Return [X, Y] of the center of cell containing provided text 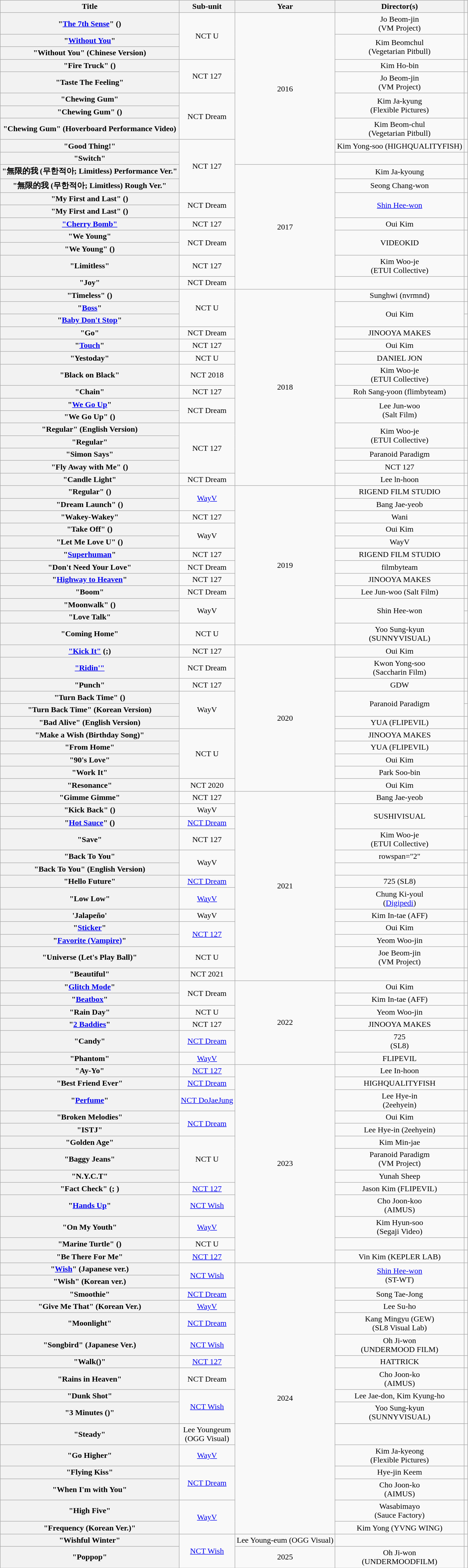
"Hello Future" [90, 881]
"Without You" [90, 40]
"The 7th Sense" () [90, 24]
"We Young" () [90, 249]
Joe Beom-jin(VM Project) [400, 957]
"Wish" (Japanese ver.) [90, 1269]
"Candy" [90, 1041]
Lee In-hoon [400, 1071]
"Black on Black" [90, 375]
"Wish" (Korean ver.) [90, 1281]
"Poppop" [90, 1557]
"Smoothie" [90, 1294]
"Turn Back Time" (Korean Version) [90, 710]
2016 [285, 89]
Song Tae-Jong [400, 1294]
"Flying Kiss" [90, 1472]
"無限的我 (무한적아; Limitless) Performance Ver." [90, 172]
"ISTJ" [90, 1130]
725 (SL8) [400, 881]
"Hot Sauce" () [90, 822]
"Broken Melodies" [90, 1117]
Roh Sang-yoon (flimbyteam) [400, 392]
"Touch" [90, 345]
"Chain" [90, 392]
"Love Talk" [90, 617]
"Low Low" [90, 898]
"Cherry Bomb" [90, 224]
"3 Minutes ()" [90, 1412]
HATTRICK [400, 1362]
"2 Baddies" [90, 1024]
"Baby Don't Stop" [90, 320]
DANIEL JON [400, 358]
FLIPEVIL [400, 1058]
"Take Off" () [90, 529]
2019 [285, 565]
"N.Y.C.T" [90, 1176]
"Kick Back" () [90, 810]
"Steady" [90, 1434]
Lee Jun-woo(Salt Film) [400, 410]
"Kick It" (;) [90, 651]
"Regular" (English Version) [90, 429]
"Wishful Winter" [90, 1540]
"Beautiful" [90, 974]
2025 [285, 1557]
GDW [400, 685]
Park Soo-bin [400, 772]
Kim Beom-chul(Vegetarian Pitbull) [400, 129]
725(SL8) [400, 1041]
Kim Beomchul(Vegetarian Pitbull) [400, 47]
2024 [285, 1398]
Kim Yong-soo (HIGHQUALITYFISH) [400, 146]
"Dunk Shot" [90, 1396]
Kang Mingyu (GEW)(SL8 Visual Lab) [400, 1324]
Jason Kim (FLIPEVIL) [400, 1189]
Lee Jun-woo (Salt Film) [400, 592]
"Rain Day" [90, 1012]
"無限的我 (무한적아; Limitless) Rough Ver." [90, 185]
"Turn Back Time" () [90, 697]
"Timeless" () [90, 295]
2017 [285, 227]
Sunghwi (nvrmnd) [400, 295]
"Go" [90, 333]
"Fire Truck" () [90, 65]
Lee Young-eum (OGG Visual) [285, 1540]
Oh Ji-won(UNDERMOOD FILM) [400, 1345]
"Favorite (Vampire)" [90, 940]
"Fly Away with Me" () [90, 467]
Lee Hye-in(2eehyein) [400, 1100]
Lee Jae-don, Kim Kyung-ho [400, 1396]
"Moonwalk" () [90, 605]
"From Home" [90, 747]
"Dream Launch" () [90, 504]
"Don't Need Your Love" [90, 567]
"Hands Up" [90, 1205]
Lee Hye-in (2eehyein) [400, 1130]
"Chewing Gum" () [90, 112]
"Regular" [90, 442]
"Chewing Gum" [90, 99]
"Marine Turtle" () [90, 1244]
"Coming Home" [90, 634]
Lee ln-hoon [400, 479]
Wani [400, 517]
Wasabimayo(Sauce Factory) [400, 1510]
"Perfume" [90, 1100]
"Wakey-Wakey" [90, 517]
"Yestoday" [90, 358]
NCT 2020 [207, 785]
"Chewing Gum" (Hoverboard Performance Video) [90, 129]
"Good Thing!" [90, 146]
Kim Ja-kyeong(Flexible Pictures) [400, 1455]
Year [285, 7]
"Sticker" [90, 928]
Oh Ji-won(UNDERMOODFILM) [400, 1557]
NCT DoJaeJung [207, 1100]
"Make a Wish (Birthday Song)" [90, 735]
"90's Love" [90, 760]
"Switch" [90, 158]
"Moonlight" [90, 1324]
"Baggy Jeans" [90, 1159]
Shin Hee-won(ST-WT) [400, 1275]
"We Young" [90, 236]
"Beatbox" [90, 999]
Hye-jin Keem [400, 1472]
Kim Hyun-soo(Segaji Video) [400, 1227]
"Back To You" (English Version) [90, 869]
"Boss" [90, 308]
"Save" [90, 840]
"Songbird" (Japanese Ver.) [90, 1345]
Lee Youngeum(OGG Visual) [207, 1434]
"Go Higher" [90, 1455]
Kim Yong (YVNG WING) [400, 1528]
SUSHIVISUAL [400, 816]
"Walk()" [90, 1362]
"Ridin'" [90, 668]
2023 [285, 1164]
2022 [285, 1023]
Chung Ki-youl(Digipedi) [400, 898]
Kim Min-jae [400, 1142]
Director(s) [400, 7]
"Work It" [90, 772]
"Give Me That" (Korean Ver.) [90, 1307]
"High Five" [90, 1510]
"Limitless" [90, 266]
"Gimme Gimme" [90, 797]
"Back To You" [90, 856]
HIGHQUALITYFISH [400, 1083]
2020 [285, 718]
"Let Me Love U" () [90, 542]
Title [90, 7]
"Boom" [90, 592]
Sub-unit [207, 7]
"Simon Says" [90, 454]
"Phantom" [90, 1058]
"Frequency (Korean Ver.)" [90, 1528]
"Resonance" [90, 785]
"Candle Light" [90, 479]
"Best Friend Ever" [90, 1083]
"We Go Up" [90, 404]
"Punch" [90, 685]
"Fact Check" (; ) [90, 1189]
"Universe (Let's Play Ball)" [90, 957]
2021 [285, 886]
"Ay-Yo" [90, 1071]
Yunah Sheep [400, 1176]
Kim Ja-kyung(Flexible Pictures) [400, 106]
Lee Su-ho [400, 1307]
"Superhuman" [90, 554]
"We Go Up" () [90, 417]
'Jalapeño' [90, 915]
Kim Ho-bin [400, 65]
"Joy" [90, 283]
"Highway to Heaven" [90, 579]
filmbyteam [400, 567]
Vin Kim (KEPLER LAB) [400, 1256]
"Regular" () [90, 492]
"Rains in Heaven" [90, 1379]
"On My Youth" [90, 1227]
"Golden Age" [90, 1142]
"Without You" (Chinese Version) [90, 53]
Paranoid Paradigm(VM Project) [400, 1159]
Seong Chang-won [400, 185]
2018 [285, 387]
"Be There For Me" [90, 1256]
VIDEOKID [400, 243]
Kim Ja-kyoung [400, 172]
NCT 2018 [207, 375]
"Taste The Feeling" [90, 82]
rowspan="2" [400, 856]
Kwon Yong-soo(Saccharin Film) [400, 668]
NCT 2021 [207, 974]
"Bad Alive" (English Version) [90, 722]
"When I'm with You" [90, 1489]
Cho Joon-koo(AIMUS) [400, 1205]
"Glitch Mode" [90, 987]
